Return (X, Y) of the center of cell containing provided text 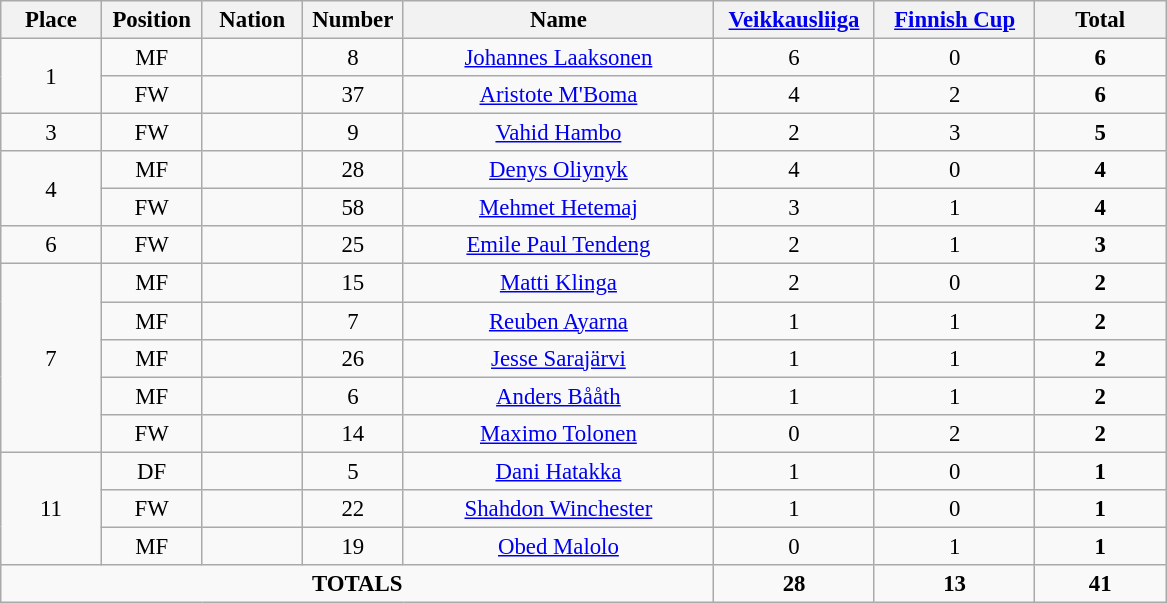
13 (954, 584)
Shahdon Winchester (558, 509)
TOTALS (358, 584)
Johannes Laaksonen (558, 58)
Name (558, 20)
11 (52, 508)
Reuben Ayarna (558, 321)
DF (152, 471)
Place (52, 20)
15 (354, 283)
Denys Oliynyk (558, 170)
Matti Klinga (558, 283)
Anders Bååth (558, 396)
41 (1100, 584)
Maximo Tolonen (558, 433)
Position (152, 20)
Number (354, 20)
19 (354, 546)
26 (354, 358)
Veikkausliiga (794, 20)
9 (354, 133)
Dani Hatakka (558, 471)
8 (354, 58)
37 (354, 95)
Finnish Cup (954, 20)
25 (354, 245)
Jesse Sarajärvi (558, 358)
Obed Malolo (558, 546)
Nation (252, 20)
Vahid Hambo (558, 133)
Aristote M'Boma (558, 95)
Emile Paul Tendeng (558, 245)
22 (354, 509)
14 (354, 433)
58 (354, 208)
Mehmet Hetemaj (558, 208)
Total (1100, 20)
